Scan for the cell matching the given text and deliver its (x, y) coordinate at center. 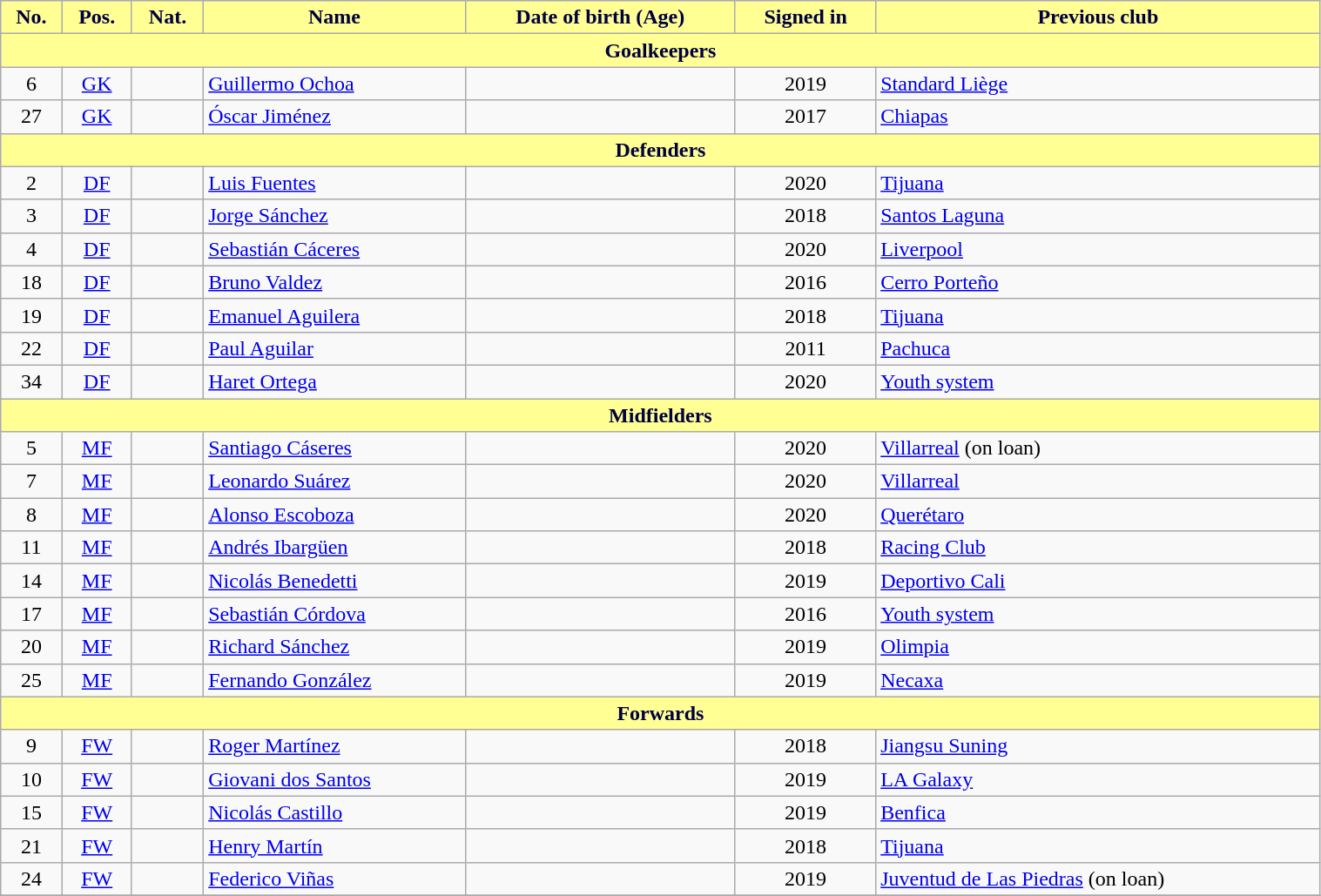
Name (334, 17)
5 (31, 448)
27 (31, 117)
Pachuca (1098, 348)
Sebastián Cáceres (334, 249)
Villarreal (on loan) (1098, 448)
25 (31, 680)
34 (31, 381)
10 (31, 779)
2011 (805, 348)
Richard Sánchez (334, 647)
17 (31, 614)
Alonso Escoboza (334, 515)
Deportivo Cali (1098, 581)
Forwards (660, 713)
19 (31, 315)
Cerro Porteño (1098, 282)
Villarreal (1098, 482)
6 (31, 84)
Federico Viñas (334, 879)
18 (31, 282)
2017 (805, 117)
9 (31, 746)
20 (31, 647)
Nicolás Benedetti (334, 581)
Guillermo Ochoa (334, 84)
Querétaro (1098, 515)
LA Galaxy (1098, 779)
8 (31, 515)
Giovani dos Santos (334, 779)
Santos Laguna (1098, 216)
Sebastián Córdova (334, 614)
Henry Martín (334, 845)
Santiago Cáseres (334, 448)
24 (31, 879)
3 (31, 216)
Haret Ortega (334, 381)
Roger Martínez (334, 746)
Nat. (167, 17)
Óscar Jiménez (334, 117)
Paul Aguilar (334, 348)
Chiapas (1098, 117)
Midfielders (660, 415)
No. (31, 17)
Jiangsu Suning (1098, 746)
Jorge Sánchez (334, 216)
Racing Club (1098, 548)
Signed in (805, 17)
14 (31, 581)
11 (31, 548)
Nicolás Castillo (334, 812)
Goalkeepers (660, 51)
Standard Liège (1098, 84)
Fernando González (334, 680)
22 (31, 348)
Bruno Valdez (334, 282)
21 (31, 845)
Leonardo Suárez (334, 482)
Andrés Ibargüen (334, 548)
Luis Fuentes (334, 183)
7 (31, 482)
Juventud de Las Piedras (on loan) (1098, 879)
Liverpool (1098, 249)
Necaxa (1098, 680)
Defenders (660, 150)
Olimpia (1098, 647)
Emanuel Aguilera (334, 315)
4 (31, 249)
15 (31, 812)
Date of birth (Age) (600, 17)
Benfica (1098, 812)
2 (31, 183)
Previous club (1098, 17)
Pos. (97, 17)
